Capture the cell that displays the provided text and extract its (X, Y) central coordinate. 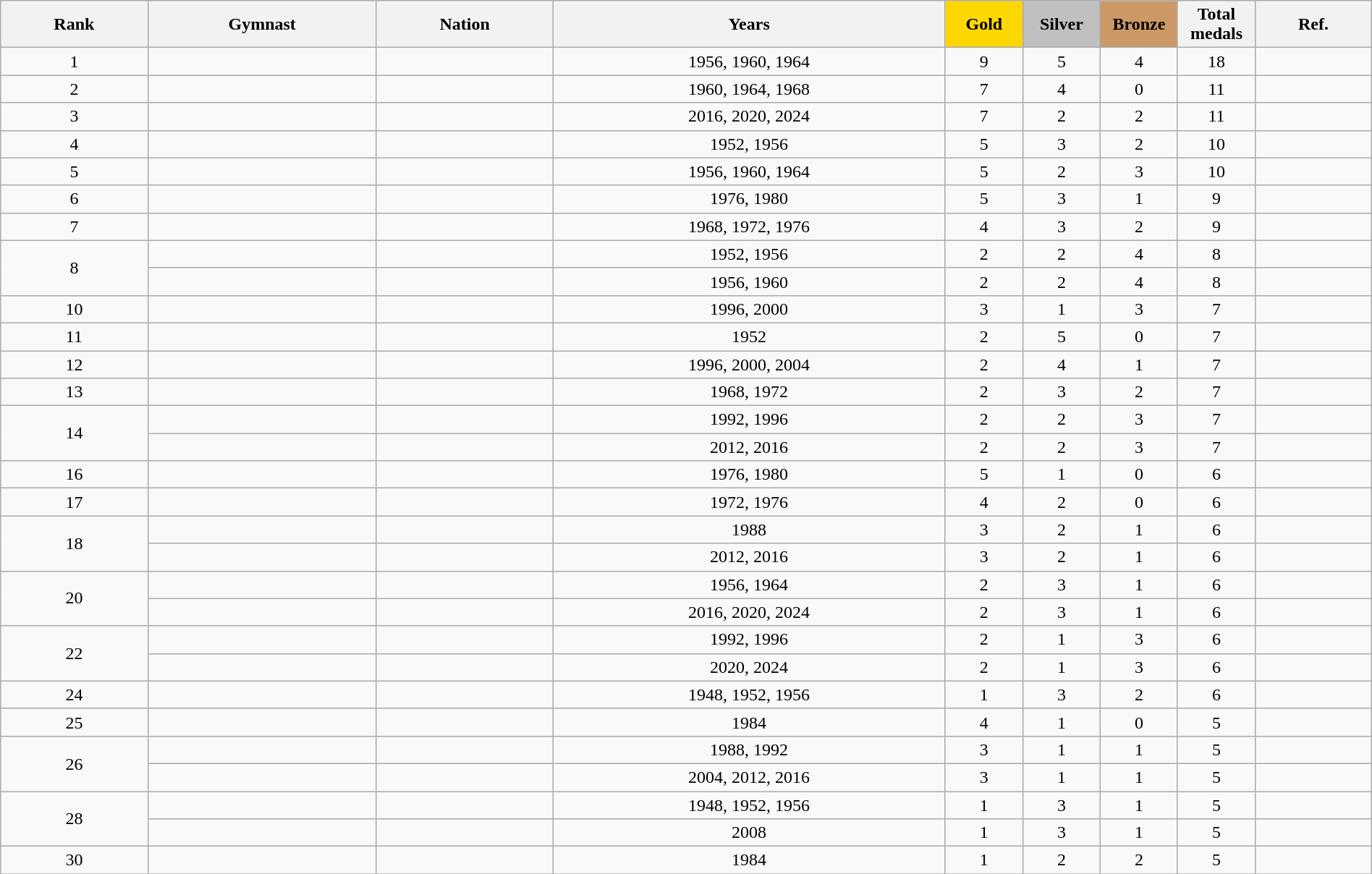
1988 (749, 530)
1996, 2000, 2004 (749, 364)
Total medals (1216, 25)
1956, 1964 (749, 585)
Bronze (1139, 25)
1968, 1972 (749, 392)
1956, 1960 (749, 281)
Years (749, 25)
Gymnast (262, 25)
2008 (749, 833)
1960, 1964, 1968 (749, 89)
16 (74, 475)
1996, 2000 (749, 309)
13 (74, 392)
17 (74, 502)
Gold (984, 25)
28 (74, 819)
Ref. (1314, 25)
2020, 2024 (749, 667)
24 (74, 695)
1952 (749, 336)
30 (74, 860)
Silver (1061, 25)
2004, 2012, 2016 (749, 777)
1968, 1972, 1976 (749, 226)
14 (74, 433)
1988, 1992 (749, 750)
1972, 1976 (749, 502)
12 (74, 364)
22 (74, 653)
Nation (465, 25)
Rank (74, 25)
26 (74, 763)
25 (74, 722)
20 (74, 598)
